Capture the cell that displays the provided text and extract its [x, y] central coordinate. 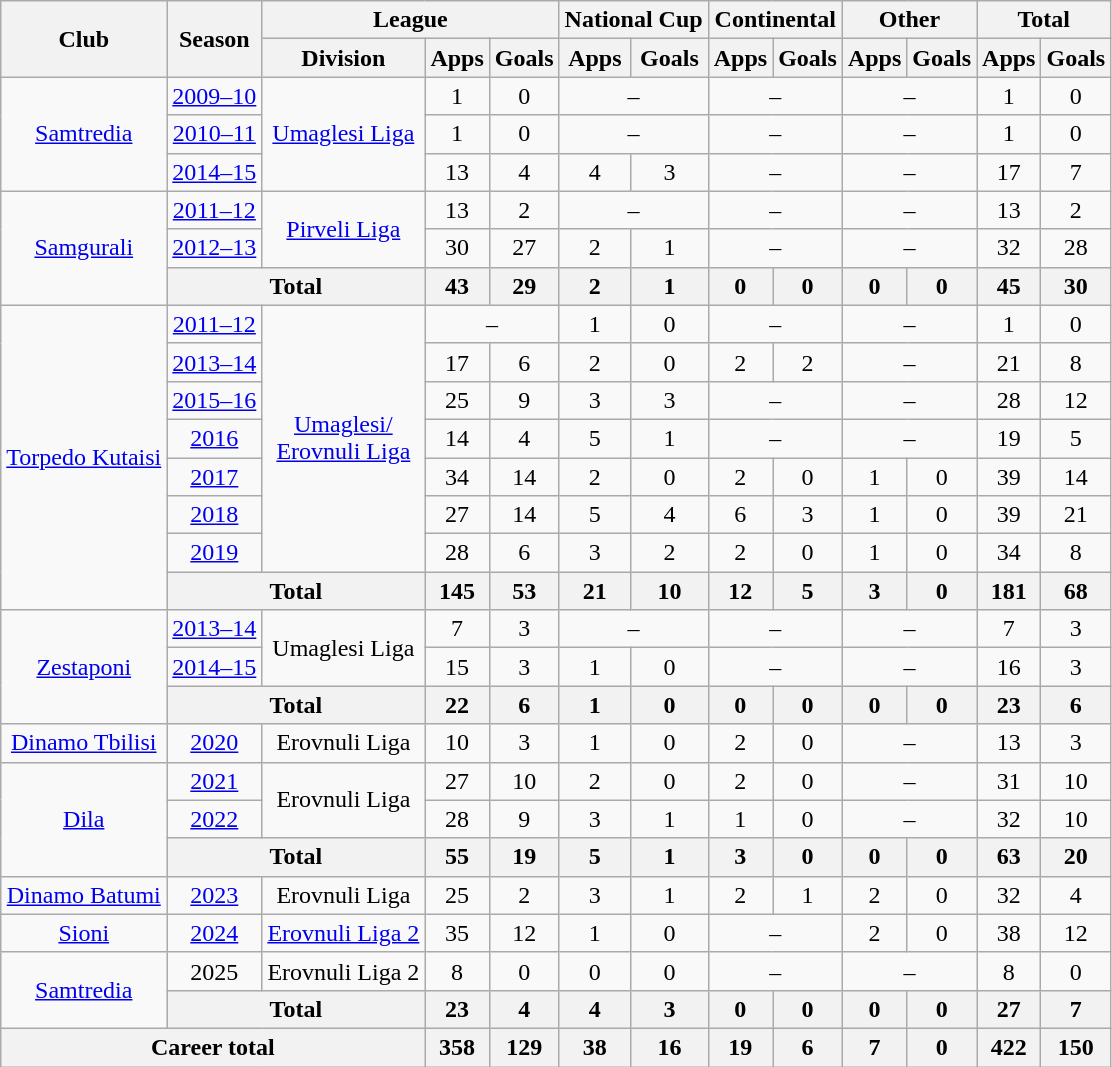
Dila [84, 819]
Other [909, 20]
129 [524, 1047]
2017 [214, 477]
2015–16 [214, 400]
Season [214, 39]
145 [457, 591]
2016 [214, 438]
358 [457, 1047]
Torpedo Kutaisi [84, 457]
15 [457, 667]
2010–11 [214, 134]
2020 [214, 743]
2009–10 [214, 96]
Club [84, 39]
181 [1009, 591]
Zestaponi [84, 667]
Continental [775, 20]
422 [1009, 1047]
2019 [214, 553]
2024 [214, 933]
45 [1009, 286]
150 [1076, 1047]
2012–13 [214, 248]
Division [344, 58]
Dinamo Batumi [84, 895]
Pirveli Liga [344, 229]
53 [524, 591]
2025 [214, 971]
National Cup [634, 20]
Sioni [84, 933]
2018 [214, 515]
20 [1076, 857]
29 [524, 286]
68 [1076, 591]
63 [1009, 857]
Samgurali [84, 248]
2023 [214, 895]
22 [457, 705]
31 [1009, 781]
55 [457, 857]
43 [457, 286]
League [410, 20]
Dinamo Tbilisi [84, 743]
2021 [214, 781]
Umaglesi/ Erovnuli Liga [344, 438]
35 [457, 933]
2022 [214, 819]
Career total [213, 1047]
